Identify which cell holds the provided text, then report its [X, Y] central coordinate. 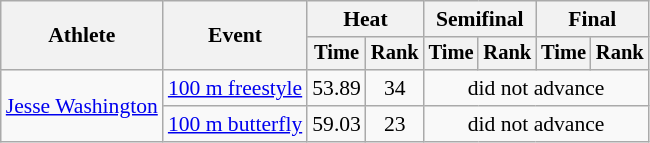
Jesse Washington [82, 106]
100 m freestyle [235, 88]
Final [592, 19]
Semifinal [480, 19]
59.03 [336, 124]
23 [395, 124]
53.89 [336, 88]
100 m butterfly [235, 124]
Athlete [82, 36]
Event [235, 36]
Heat [365, 19]
34 [395, 88]
